From the cell containing the given text, extract its center point as [X, Y] coordinate. 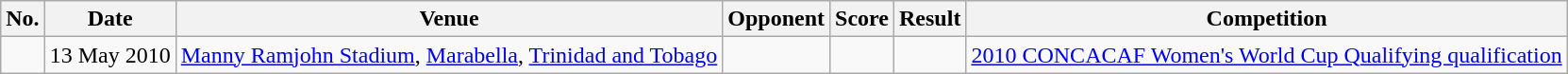
Opponent [776, 19]
No. [23, 19]
2010 CONCACAF Women's World Cup Qualifying qualification [1266, 55]
Competition [1266, 19]
Date [109, 19]
Manny Ramjohn Stadium, Marabella, Trinidad and Tobago [449, 55]
Venue [449, 19]
Result [930, 19]
13 May 2010 [109, 55]
Score [862, 19]
